Scan for the cell matching the given text and deliver its [X, Y] coordinate at center. 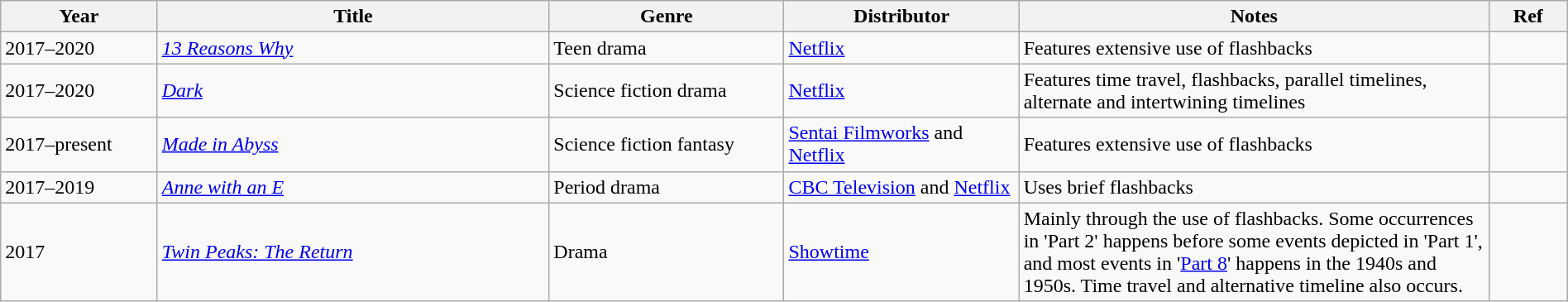
Made in Abyss [353, 144]
2017–2019 [79, 187]
13 Reasons Why [353, 48]
CBC Television and Netflix [901, 187]
Science fiction fantasy [667, 144]
Notes [1254, 17]
Science fiction drama [667, 91]
Year [79, 17]
Uses brief flashbacks [1254, 187]
Showtime [901, 252]
Title [353, 17]
Anne with an E [353, 187]
Distributor [901, 17]
Features time travel, flashbacks, parallel timelines, alternate and intertwining timelines [1254, 91]
2017–present [79, 144]
Drama [667, 252]
Teen drama [667, 48]
Genre [667, 17]
Period drama [667, 187]
2017 [79, 252]
Twin Peaks: The Return [353, 252]
Dark [353, 91]
Ref [1528, 17]
Sentai Filmworks and Netflix [901, 144]
